Output the [X, Y] coordinate of the center of the cell containing the given text.  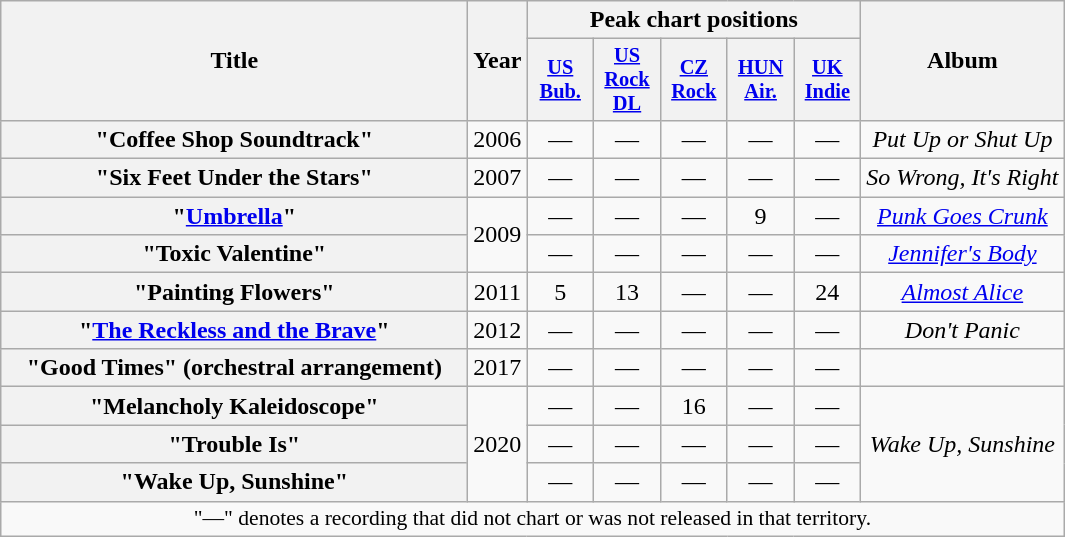
Peak chart positions [694, 20]
"Toxic Valentine" [234, 254]
"Coffee Shop Soundtrack" [234, 139]
"The Reckless and the Brave" [234, 330]
Jennifer's Body [962, 254]
USRockDL [628, 80]
"—" denotes a recording that did not chart or was not released in that territory. [532, 519]
"Painting Flowers" [234, 292]
"Melancholy Kaleidoscope" [234, 406]
13 [628, 292]
2006 [498, 139]
5 [560, 292]
2011 [498, 292]
2017 [498, 368]
Almost Alice [962, 292]
2020 [498, 444]
24 [828, 292]
USBub. [560, 80]
2012 [498, 330]
"Good Times" (orchestral arrangement) [234, 368]
9 [760, 216]
So Wrong, It's Right [962, 178]
Title [234, 61]
Wake Up, Sunshine [962, 444]
Put Up or Shut Up [962, 139]
2007 [498, 178]
UKIndie [828, 80]
"Trouble Is" [234, 444]
Don't Panic [962, 330]
Year [498, 61]
CZRock [694, 80]
"Six Feet Under the Stars" [234, 178]
16 [694, 406]
Punk Goes Crunk [962, 216]
"Wake Up, Sunshine" [234, 482]
HUNAir. [760, 80]
2009 [498, 235]
"Umbrella" [234, 216]
Album [962, 61]
